Pinpoint the cell where the given text exists, returning its (x, y) midpoint coordinate. 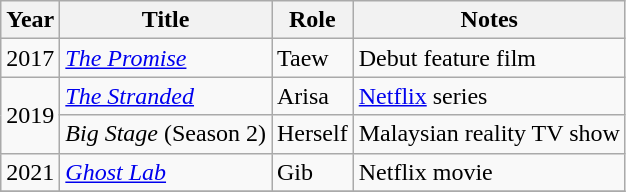
Netflix series (489, 96)
The Stranded (166, 96)
Title (166, 20)
Arisa (313, 96)
Role (313, 20)
Ghost Lab (166, 172)
Big Stage (Season 2) (166, 134)
The Promise (166, 58)
Notes (489, 20)
Gib (313, 172)
Taew (313, 58)
2021 (30, 172)
2017 (30, 58)
Year (30, 20)
Netflix movie (489, 172)
Debut feature film (489, 58)
Herself (313, 134)
Malaysian reality TV show (489, 134)
2019 (30, 115)
